From the cell containing the given text, extract its center point as (x, y) coordinate. 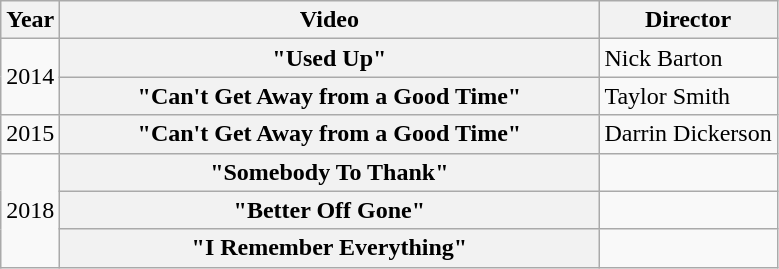
"Somebody To Thank" (330, 172)
"Used Up" (330, 58)
2018 (30, 210)
"I Remember Everything" (330, 248)
2015 (30, 134)
2014 (30, 77)
Taylor Smith (688, 96)
"Better Off Gone" (330, 210)
Year (30, 20)
Darrin Dickerson (688, 134)
Nick Barton (688, 58)
Video (330, 20)
Director (688, 20)
